Identify which cell holds the provided text, then report its [x, y] central coordinate. 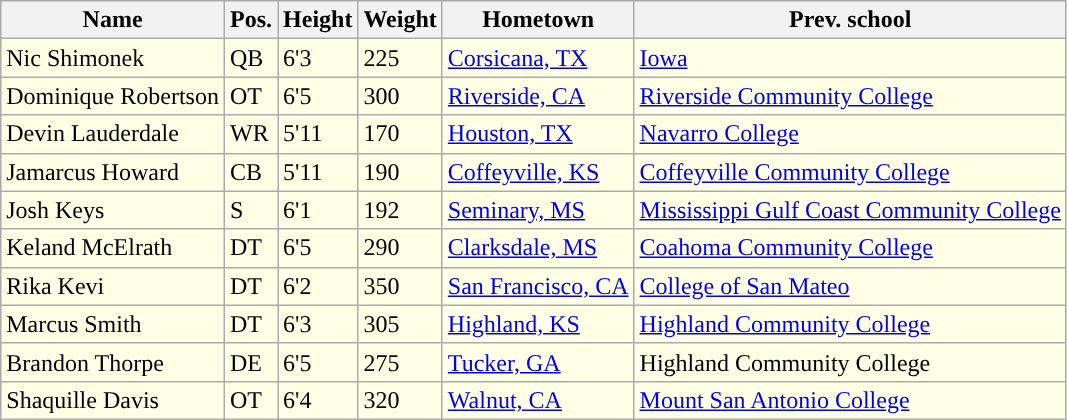
Josh Keys [113, 210]
S [250, 210]
CB [250, 172]
170 [400, 134]
Mississippi Gulf Coast Community College [850, 210]
Walnut, CA [538, 400]
Nic Shimonek [113, 58]
6'1 [318, 210]
Coffeyville, KS [538, 172]
190 [400, 172]
Rika Kevi [113, 286]
Coahoma Community College [850, 248]
Seminary, MS [538, 210]
Riverside, CA [538, 96]
350 [400, 286]
Jamarcus Howard [113, 172]
San Francisco, CA [538, 286]
275 [400, 362]
Weight [400, 20]
Brandon Thorpe [113, 362]
DE [250, 362]
WR [250, 134]
305 [400, 324]
6'4 [318, 400]
Devin Lauderdale [113, 134]
320 [400, 400]
Corsicana, TX [538, 58]
Navarro College [850, 134]
College of San Mateo [850, 286]
Marcus Smith [113, 324]
Highland, KS [538, 324]
Pos. [250, 20]
Prev. school [850, 20]
Name [113, 20]
Height [318, 20]
Riverside Community College [850, 96]
6'2 [318, 286]
192 [400, 210]
Tucker, GA [538, 362]
225 [400, 58]
QB [250, 58]
Hometown [538, 20]
Mount San Antonio College [850, 400]
Keland McElrath [113, 248]
Shaquille Davis [113, 400]
300 [400, 96]
290 [400, 248]
Iowa [850, 58]
Clarksdale, MS [538, 248]
Coffeyville Community College [850, 172]
Houston, TX [538, 134]
Dominique Robertson [113, 96]
